Find where the given text appears and provide that cell's center as (x, y) coordinate. 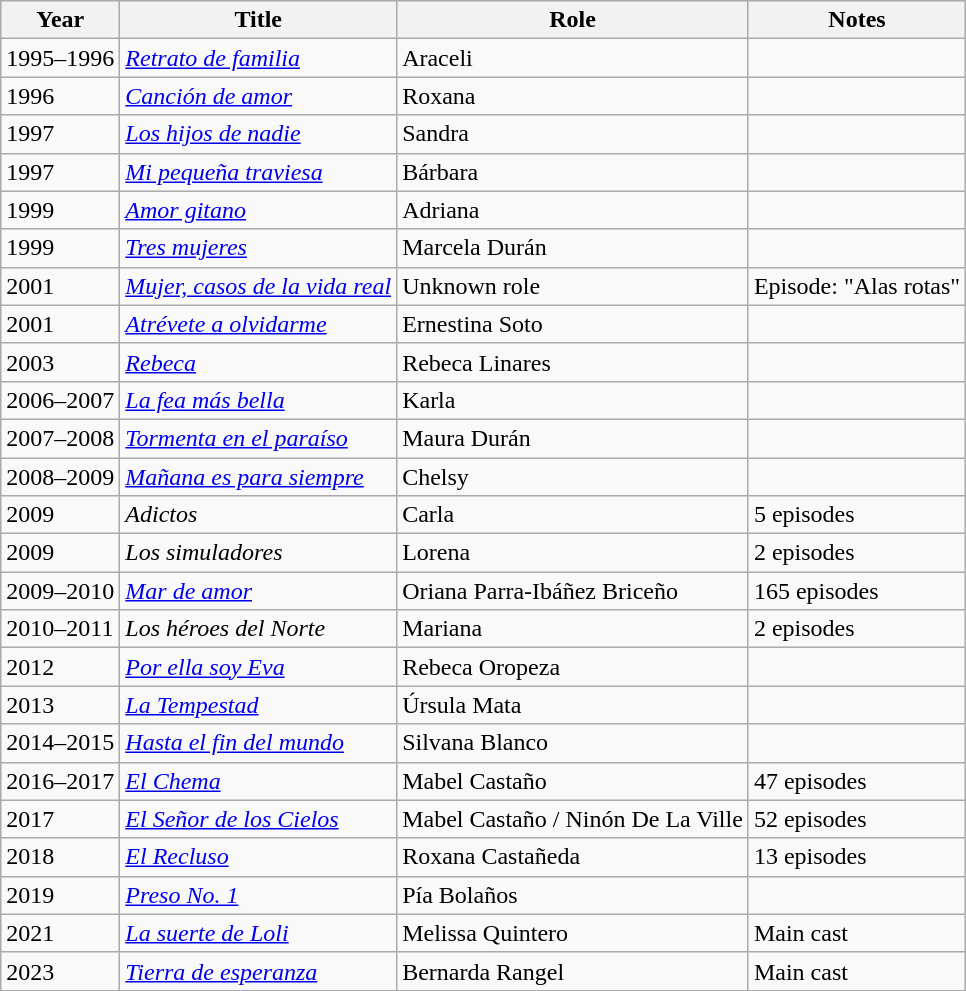
2013 (60, 705)
2023 (60, 971)
2007–2008 (60, 438)
2021 (60, 933)
2019 (60, 895)
El Recluso (258, 857)
Silvana Blanco (573, 743)
Mar de amor (258, 591)
Maura Durán (573, 438)
La Tempestad (258, 705)
2006–2007 (60, 400)
Year (60, 20)
Adictos (258, 515)
Preso No. 1 (258, 895)
Sandra (573, 134)
Marcela Durán (573, 248)
2017 (60, 819)
165 episodes (856, 591)
Atrévete a olvidarme (258, 324)
Role (573, 20)
Bernarda Rangel (573, 971)
Pía Bolaños (573, 895)
Retrato de familia (258, 58)
2016–2017 (60, 781)
Adriana (573, 210)
Mabel Castaño / Ninón De La Ville (573, 819)
Úrsula Mata (573, 705)
Ernestina Soto (573, 324)
Unknown role (573, 286)
Carla (573, 515)
Oriana Parra-Ibáñez Briceño (573, 591)
Araceli (573, 58)
Mañana es para siempre (258, 477)
Amor gitano (258, 210)
La fea más bella (258, 400)
Chelsy (573, 477)
2014–2015 (60, 743)
El Chema (258, 781)
Episode: "Alas rotas" (856, 286)
La suerte de Loli (258, 933)
Karla (573, 400)
2018 (60, 857)
Lorena (573, 553)
Tierra de esperanza (258, 971)
52 episodes (856, 819)
Rebeca (258, 362)
Mabel Castaño (573, 781)
Bárbara (573, 172)
2009–2010 (60, 591)
Roxana (573, 96)
2003 (60, 362)
Roxana Castañeda (573, 857)
Notes (856, 20)
47 episodes (856, 781)
Los simuladores (258, 553)
Canción de amor (258, 96)
Melissa Quintero (573, 933)
Mariana (573, 629)
Rebeca Oropeza (573, 667)
5 episodes (856, 515)
13 episodes (856, 857)
Title (258, 20)
Los hijos de nadie (258, 134)
El Señor de los Cielos (258, 819)
2008–2009 (60, 477)
Tres mujeres (258, 248)
Hasta el fin del mundo (258, 743)
2012 (60, 667)
Rebeca Linares (573, 362)
1995–1996 (60, 58)
2010–2011 (60, 629)
1996 (60, 96)
Los héroes del Norte (258, 629)
Por ella soy Eva (258, 667)
Tormenta en el paraíso (258, 438)
Mujer, casos de la vida real (258, 286)
Mi pequeña traviesa (258, 172)
